Determine the [x, y] coordinate at the center of the cell enclosing the given text.  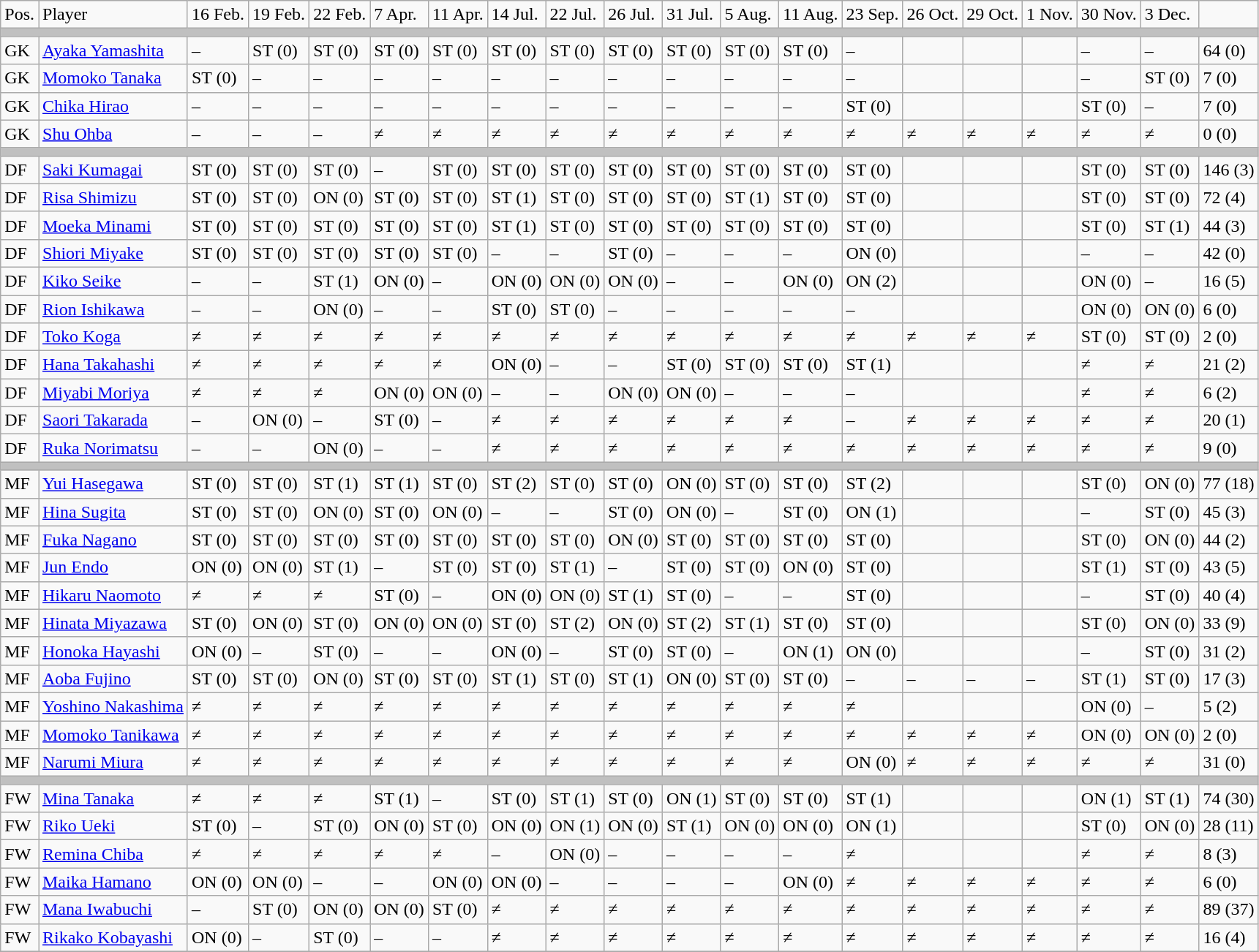
43 (5) [1229, 567]
77 (18) [1229, 484]
Maika Hamano [113, 882]
Mina Tanaka [113, 798]
22 Feb. [339, 15]
Miyabi Moriya [113, 393]
16 Feb. [218, 15]
44 (2) [1229, 540]
19 Feb. [279, 15]
Chika Hirao [113, 106]
22 Jul. [575, 15]
21 (2) [1229, 365]
0 (0) [1229, 134]
Fuka Nagano [113, 540]
30 Nov. [1109, 15]
Yoshino Nakashima [113, 706]
11 Apr. [458, 15]
45 (3) [1229, 512]
3 Dec. [1170, 15]
26 Oct. [933, 15]
Momoko Tanikawa [113, 735]
7 Apr. [399, 15]
11 Aug. [811, 15]
31 (2) [1229, 651]
Toko Koga [113, 337]
Mana Iwabuchi [113, 910]
Jun Endo [113, 567]
40 (4) [1229, 595]
28 (11) [1229, 826]
Shiori Miyake [113, 253]
44 (3) [1229, 225]
Riko Ueki [113, 826]
42 (0) [1229, 253]
Risa Shimizu [113, 197]
16 (5) [1229, 281]
Hina Sugita [113, 512]
6 (2) [1229, 393]
Saki Kumagai [113, 170]
31 Jul. [691, 15]
29 Oct. [993, 15]
Momoko Tanaka [113, 78]
9 (0) [1229, 448]
31 (0) [1229, 763]
Honoka Hayashi [113, 651]
17 (3) [1229, 679]
Kiko Seike [113, 281]
Moeka Minami [113, 225]
5 (2) [1229, 706]
Saori Takarada [113, 420]
72 (4) [1229, 197]
Ayaka Yamashita [113, 50]
5 Aug. [750, 15]
89 (37) [1229, 910]
Rikako Kobayashi [113, 937]
74 (30) [1229, 798]
Shu Ohba [113, 134]
Rion Ishikawa [113, 309]
14 Jul. [516, 15]
20 (1) [1229, 420]
8 (3) [1229, 854]
16 (4) [1229, 937]
ON (2) [872, 281]
146 (3) [1229, 170]
Hikaru Naomoto [113, 595]
Remina Chiba [113, 854]
33 (9) [1229, 623]
1 Nov. [1049, 15]
Hinata Miyazawa [113, 623]
Ruka Norimatsu [113, 448]
64 (0) [1229, 50]
Player [113, 15]
Hana Takahashi [113, 365]
Aoba Fujino [113, 679]
Yui Hasegawa [113, 484]
Narumi Miura [113, 763]
26 Jul. [634, 15]
Pos. [20, 15]
23 Sep. [872, 15]
